Scan for the cell matching the given text and deliver its [X, Y] coordinate at center. 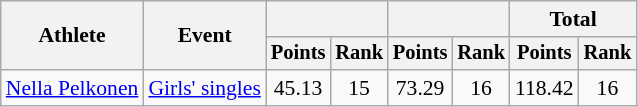
15 [359, 88]
Girls' singles [204, 88]
Athlete [72, 36]
Event [204, 36]
Total [573, 19]
Nella Pelkonen [72, 88]
73.29 [420, 88]
118.42 [544, 88]
45.13 [298, 88]
